Pinpoint the cell where the given text exists, returning its (x, y) midpoint coordinate. 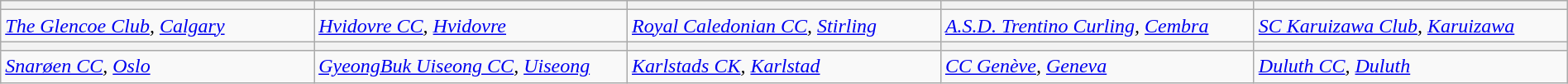
CC Genève, Geneva (1097, 67)
Royal Caledonian CC, Stirling (784, 26)
Hvidovre CC, Hvidovre (471, 26)
GyeongBuk Uiseong CC, Uiseong (471, 67)
SC Karuizawa Club, Karuizawa (1411, 26)
A.S.D. Trentino Curling, Cembra (1097, 26)
The Glencoe Club, Calgary (157, 26)
Duluth CC, Duluth (1411, 67)
Karlstads CK, Karlstad (784, 67)
Snarøen CC, Oslo (157, 67)
